Scan for the cell matching the given text and deliver its [x, y] coordinate at center. 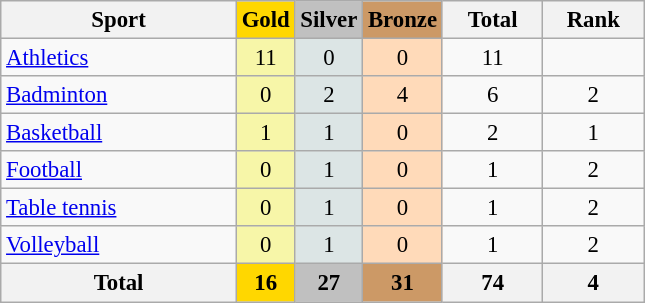
Football [119, 170]
27 [329, 283]
Badminton [119, 95]
Basketball [119, 133]
Volleyball [119, 245]
Sport [119, 20]
Gold [266, 20]
Bronze [403, 20]
Rank [594, 20]
74 [492, 283]
6 [492, 95]
31 [403, 283]
Athletics [119, 58]
Table tennis [119, 208]
16 [266, 283]
Silver [329, 20]
